Return [X, Y] of the center of cell containing provided text 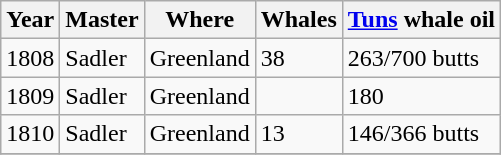
Tuns whale oil [421, 20]
1808 [30, 58]
146/366 butts [421, 134]
Where [200, 20]
Whales [298, 20]
1809 [30, 96]
Master [102, 20]
1810 [30, 134]
Year [30, 20]
263/700 butts [421, 58]
13 [298, 134]
180 [421, 96]
38 [298, 58]
